Return the [x, y] coordinate for the center point of the cell that contains the specified text.  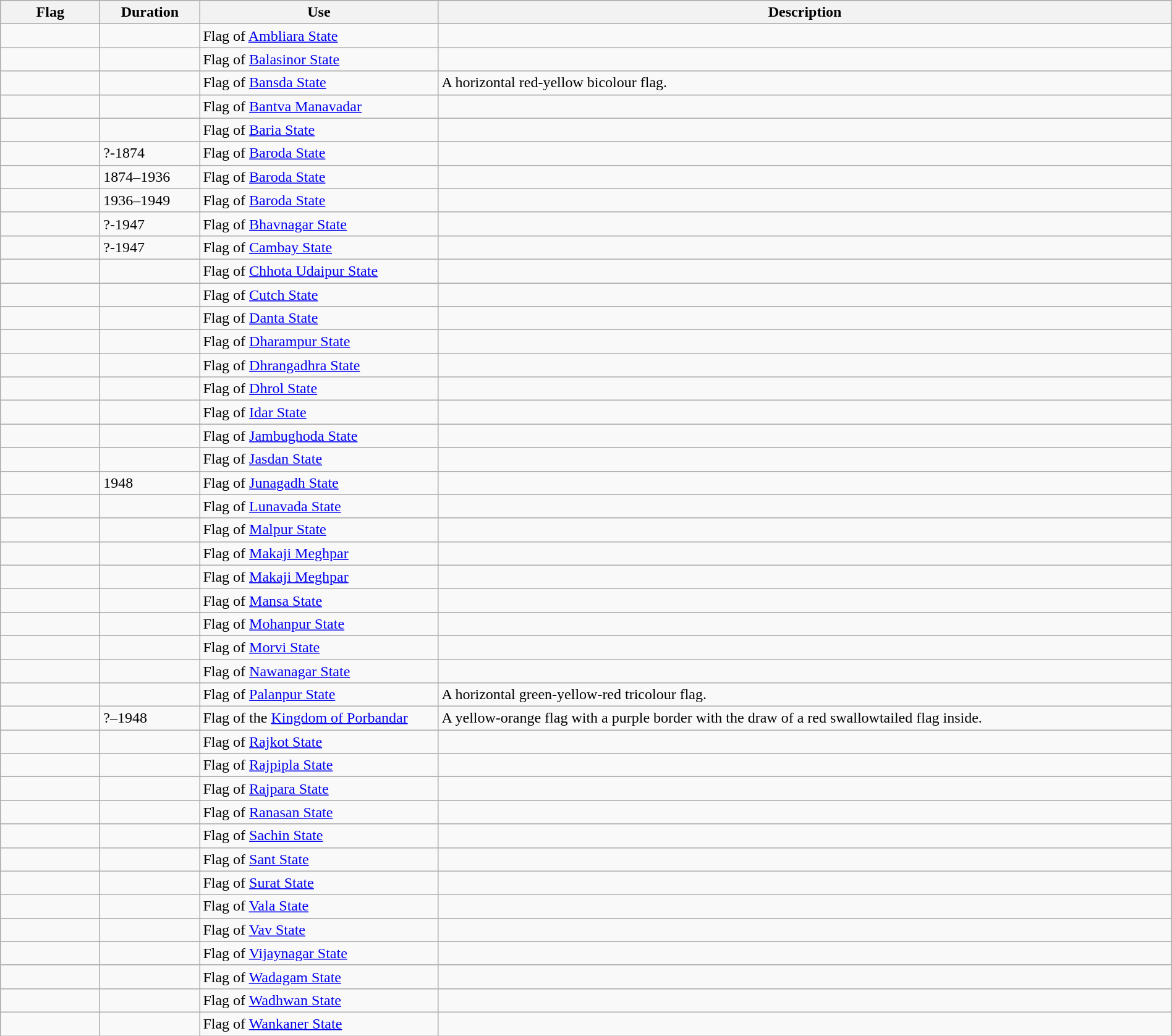
Flag of the Kingdom of Porbandar [319, 718]
Flag of Sant State [319, 859]
A horizontal red-yellow bicolour flag. [805, 83]
1874–1936 [150, 177]
Flag of Wankaner State [319, 1024]
Use [319, 12]
Flag of Rajkot State [319, 742]
1936–1949 [150, 200]
Flag of Bhavnagar State [319, 224]
Flag of Danta State [319, 318]
Flag of Jambughoda State [319, 436]
Flag of Cutch State [319, 295]
Flag of Idar State [319, 412]
Flag of Dhrol State [319, 389]
?–1948 [150, 718]
Flag [51, 12]
Flag of Baria State [319, 130]
A horizontal green-yellow-red tricolour flag. [805, 695]
Flag of Surat State [319, 883]
Description [805, 12]
Flag of Vav State [319, 930]
Flag of Vijaynagar State [319, 953]
Flag of Malpur State [319, 530]
Flag of Sachin State [319, 836]
Flag of Rajpara State [319, 789]
Flag of Rajpipla State [319, 765]
Flag of Lunavada State [319, 506]
Flag of Dharampur State [319, 342]
Flag of Chhota Udaipur State [319, 271]
Flag of Dhrangadhra State [319, 365]
Flag of Balasinor State [319, 59]
Flag of Wadagam State [319, 977]
Flag of Nawanagar State [319, 671]
Flag of Mohanpur State [319, 624]
Flag of Mansa State [319, 600]
1948 [150, 483]
Flag of Junagadh State [319, 483]
A yellow-orange flag with a purple border with the draw of a red swallowtailed flag inside. [805, 718]
Duration [150, 12]
?-1874 [150, 153]
Flag of Morvi State [319, 647]
Flag of Cambay State [319, 247]
Flag of Jasdan State [319, 459]
Flag of Bantva Manavadar [319, 106]
Flag of Wadhwan State [319, 1000]
Flag of Ranasan State [319, 812]
Flag of Bansda State [319, 83]
Flag of Vala State [319, 906]
Flag of Palanpur State [319, 695]
Flag of Ambliara State [319, 36]
